Provide the (x, y) coordinate of the cell's center where the given text is located.  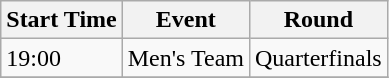
Quarterfinals (318, 58)
Start Time (62, 20)
Event (186, 20)
Men's Team (186, 58)
Round (318, 20)
19:00 (62, 58)
